Determine the [X, Y] coordinate at the center of the cell enclosing the given text.  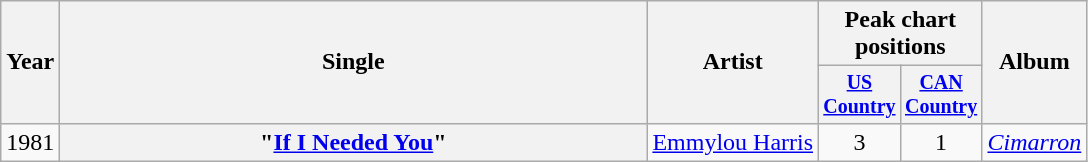
Single [354, 62]
"If I Needed You" [354, 142]
US Country [860, 94]
Year [30, 62]
3 [860, 142]
1 [941, 142]
CAN Country [941, 94]
Cimarron [1034, 142]
Album [1034, 62]
Peak chartpositions [900, 34]
Emmylou Harris [733, 142]
1981 [30, 142]
Artist [733, 62]
